From the cell containing the given text, extract its center point as [X, Y] coordinate. 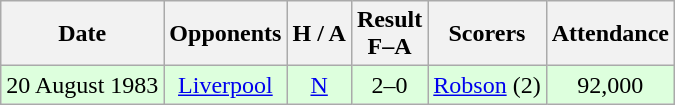
Date [82, 34]
2–0 [389, 85]
Scorers [487, 34]
N [319, 85]
20 August 1983 [82, 85]
Attendance [610, 34]
Opponents [226, 34]
Robson (2) [487, 85]
92,000 [610, 85]
H / A [319, 34]
ResultF–A [389, 34]
Liverpool [226, 85]
